Identify which cell holds the provided text, then report its (X, Y) central coordinate. 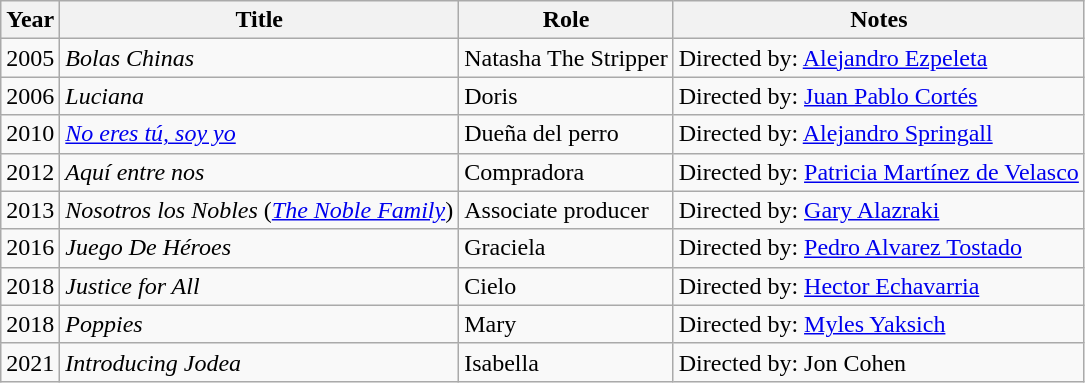
2016 (30, 248)
Mary (566, 324)
2010 (30, 134)
Juego De Héroes (260, 248)
No eres tú, soy yo (260, 134)
Notes (878, 20)
Luciana (260, 96)
Directed by: Myles Yaksich (878, 324)
Justice for All (260, 286)
Role (566, 20)
Year (30, 20)
Directed by: Patricia Martínez de Velasco (878, 172)
Doris (566, 96)
2006 (30, 96)
Poppies (260, 324)
Directed by: Juan Pablo Cortés (878, 96)
Directed by: Alejandro Ezpeleta (878, 58)
Nosotros los Nobles (The Noble Family) (260, 210)
2021 (30, 362)
Directed by: Alejandro Springall (878, 134)
Aquí entre nos (260, 172)
Graciela (566, 248)
Title (260, 20)
Directed by: Hector Echavarria (878, 286)
2013 (30, 210)
2005 (30, 58)
Directed by: Jon Cohen (878, 362)
2012 (30, 172)
Cielo (566, 286)
Introducing Jodea (260, 362)
Bolas Chinas (260, 58)
Directed by: Gary Alazraki (878, 210)
Directed by: Pedro Alvarez Tostado (878, 248)
Associate producer (566, 210)
Isabella (566, 362)
Dueña del perro (566, 134)
Natasha The Stripper (566, 58)
Compradora (566, 172)
